From the cell containing the given text, extract its center point as (x, y) coordinate. 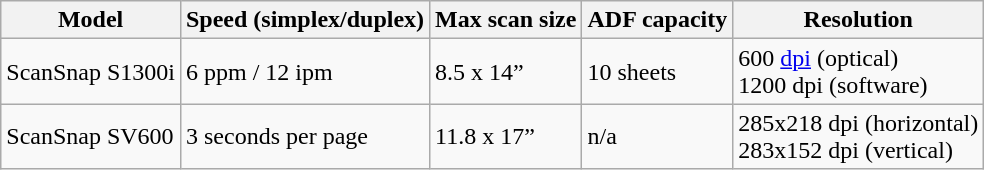
ADF capacity (658, 20)
10 sheets (658, 72)
3 seconds per page (304, 136)
Speed (simplex/duplex) (304, 20)
600 dpi (optical)1200 dpi (software) (858, 72)
Resolution (858, 20)
ScanSnap SV600 (91, 136)
6 ppm / 12 ipm (304, 72)
Model (91, 20)
285x218 dpi (horizontal)283x152 dpi (vertical) (858, 136)
11.8 x 17” (506, 136)
8.5 x 14” (506, 72)
ScanSnap S1300i (91, 72)
Max scan size (506, 20)
n/a (658, 136)
